For the text-containing cell, return its midpoint in (x, y) coordinate format. 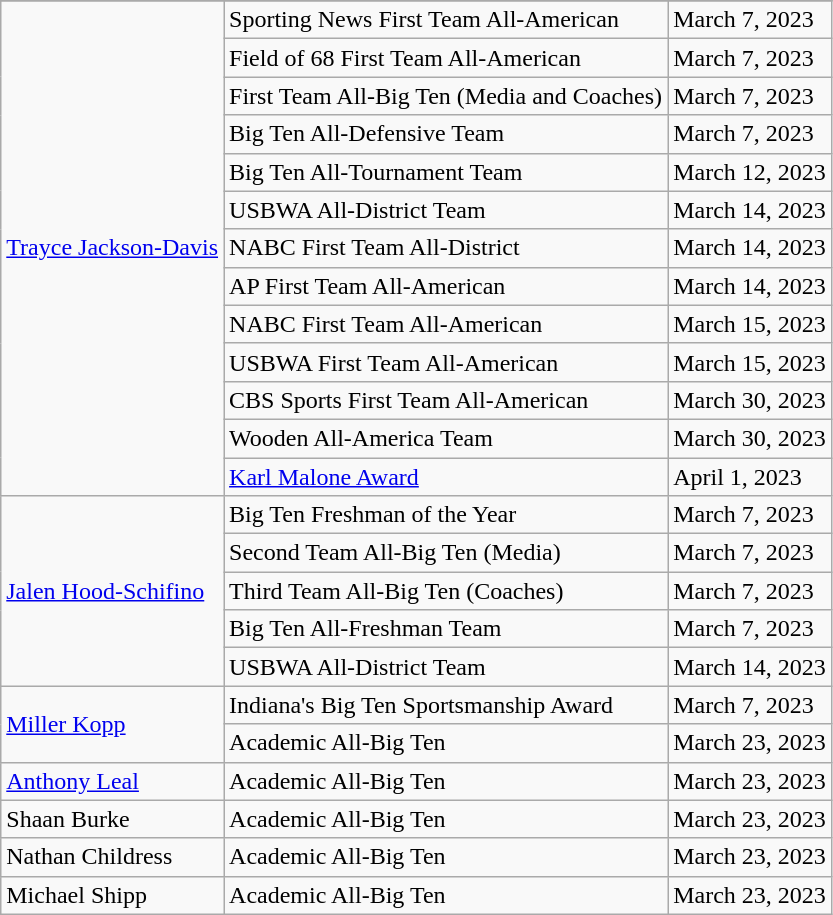
Big Ten All-Defensive Team (446, 134)
Anthony Leal (112, 781)
Jalen Hood-Schifino (112, 591)
Indiana's Big Ten Sportsmanship Award (446, 705)
Third Team All-Big Ten (Coaches) (446, 591)
Sporting News First Team All-American (446, 20)
Michael Shipp (112, 895)
Nathan Childress (112, 857)
USBWA First Team All-American (446, 362)
Miller Kopp (112, 724)
Field of 68 First Team All-American (446, 58)
Karl Malone Award (446, 477)
CBS Sports First Team All-American (446, 400)
First Team All-Big Ten (Media and Coaches) (446, 96)
March 12, 2023 (750, 172)
Second Team All-Big Ten (Media) (446, 553)
April 1, 2023 (750, 477)
Big Ten Freshman of the Year (446, 515)
Shaan Burke (112, 819)
Big Ten All-Freshman Team (446, 629)
NABC First Team All-American (446, 324)
Wooden All-America Team (446, 438)
Trayce Jackson-Davis (112, 248)
AP First Team All-American (446, 286)
Big Ten All-Tournament Team (446, 172)
NABC First Team All-District (446, 248)
